From the cell containing the given text, extract its center point as [x, y] coordinate. 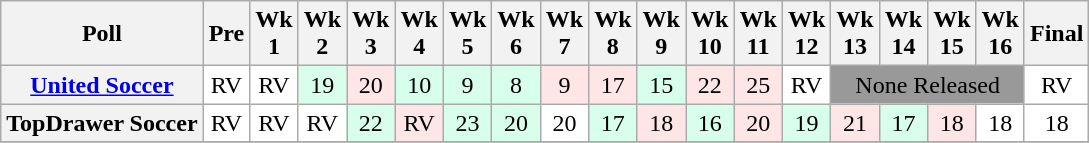
10 [419, 85]
Wk13 [855, 34]
Wk8 [613, 34]
Wk10 [710, 34]
Wk15 [952, 34]
8 [516, 85]
Wk5 [467, 34]
15 [661, 85]
Wk2 [322, 34]
Wk16 [1000, 34]
United Soccer [102, 85]
Wk6 [516, 34]
Wk9 [661, 34]
Wk7 [564, 34]
Wk4 [419, 34]
Wk1 [274, 34]
Poll [102, 34]
Wk11 [758, 34]
25 [758, 85]
None Released [928, 85]
Wk12 [806, 34]
23 [467, 123]
16 [710, 123]
Wk14 [903, 34]
21 [855, 123]
Final [1056, 34]
TopDrawer Soccer [102, 123]
Pre [226, 34]
Wk3 [371, 34]
